Locate the cell with the specified text and output its [X, Y] center coordinate. 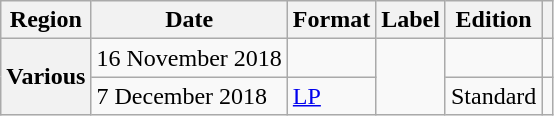
7 December 2018 [189, 96]
16 November 2018 [189, 58]
Label [411, 20]
Edition [493, 20]
LP [331, 96]
Region [46, 20]
Various [46, 77]
Date [189, 20]
Standard [493, 96]
Format [331, 20]
